Output the [x, y] coordinate of the center of the cell containing the given text.  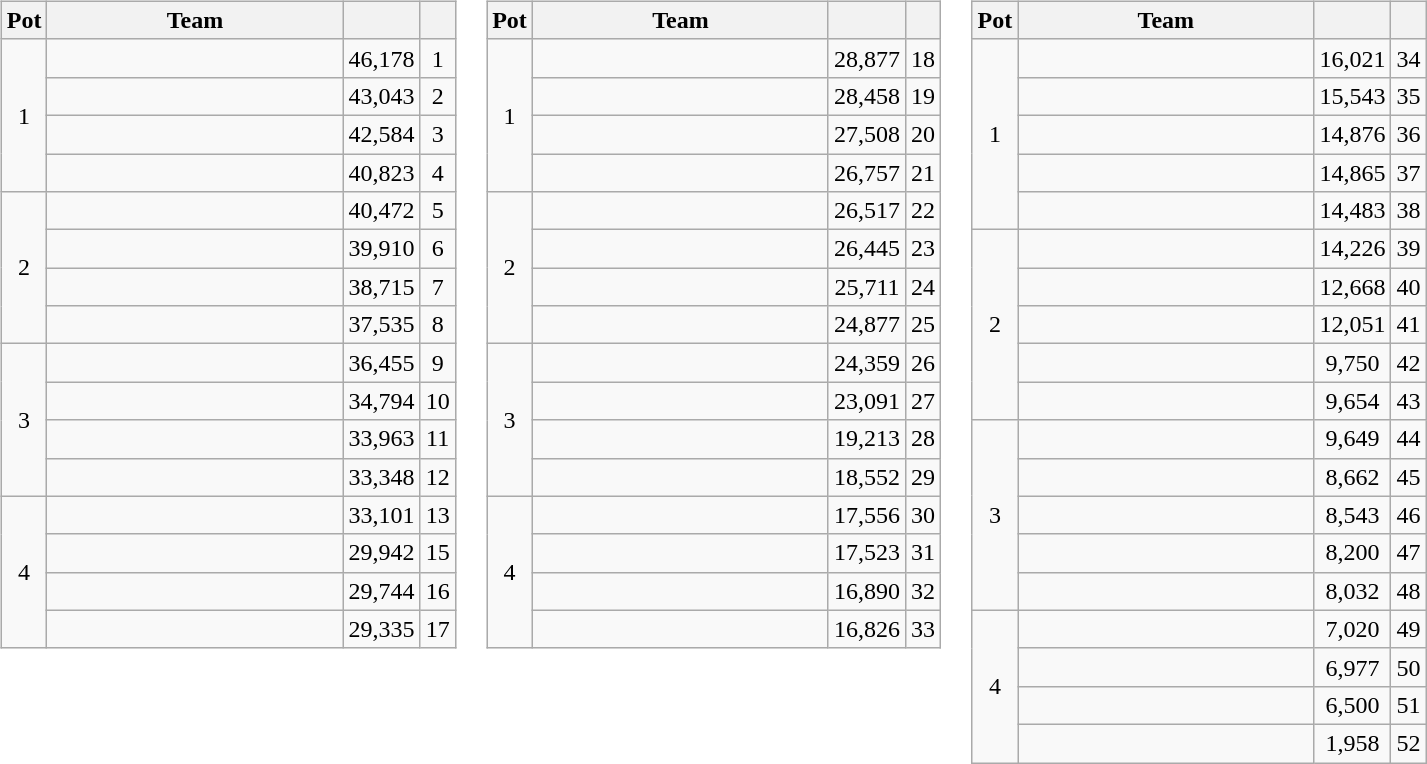
17 [438, 629]
52 [1408, 743]
39,910 [382, 249]
11 [438, 439]
9,654 [1352, 401]
20 [924, 134]
9 [438, 363]
1,958 [1352, 743]
46 [1408, 515]
14,865 [1352, 173]
37,535 [382, 325]
39 [1408, 249]
44 [1408, 439]
45 [1408, 477]
8,662 [1352, 477]
7 [438, 287]
28,877 [866, 58]
49 [1408, 629]
24 [924, 287]
51 [1408, 705]
40,823 [382, 173]
23 [924, 249]
16 [438, 591]
8 [438, 325]
29,335 [382, 629]
33 [924, 629]
46,178 [382, 58]
36 [1408, 134]
42 [1408, 363]
6 [438, 249]
33,348 [382, 477]
14,483 [1352, 211]
17,556 [866, 515]
16,021 [1352, 58]
34,794 [382, 401]
26,445 [866, 249]
43 [1408, 401]
19 [924, 96]
23,091 [866, 401]
33,963 [382, 439]
26,517 [866, 211]
38,715 [382, 287]
31 [924, 553]
9,750 [1352, 363]
42,584 [382, 134]
5 [438, 211]
16,890 [866, 591]
27,508 [866, 134]
8,200 [1352, 553]
48 [1408, 591]
7,020 [1352, 629]
19,213 [866, 439]
21 [924, 173]
38 [1408, 211]
25,711 [866, 287]
14,876 [1352, 134]
12,668 [1352, 287]
33,101 [382, 515]
27 [924, 401]
25 [924, 325]
15,543 [1352, 96]
37 [1408, 173]
18,552 [866, 477]
41 [1408, 325]
22 [924, 211]
18 [924, 58]
29,942 [382, 553]
9,649 [1352, 439]
32 [924, 591]
14,226 [1352, 249]
34 [1408, 58]
6,977 [1352, 667]
29 [924, 477]
28,458 [866, 96]
26,757 [866, 173]
50 [1408, 667]
36,455 [382, 363]
29,744 [382, 591]
43,043 [382, 96]
6,500 [1352, 705]
12,051 [1352, 325]
47 [1408, 553]
28 [924, 439]
17,523 [866, 553]
24,359 [866, 363]
40,472 [382, 211]
16,826 [866, 629]
8,032 [1352, 591]
40 [1408, 287]
8,543 [1352, 515]
26 [924, 363]
24,877 [866, 325]
15 [438, 553]
12 [438, 477]
30 [924, 515]
13 [438, 515]
35 [1408, 96]
10 [438, 401]
